Find where the given text appears and provide that cell's center as (x, y) coordinate. 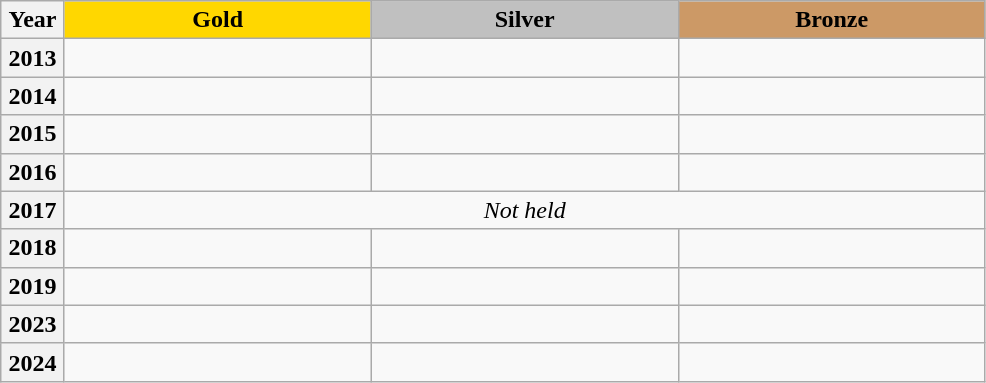
2015 (32, 134)
2019 (32, 286)
Not held (524, 210)
2014 (32, 96)
2017 (32, 210)
2013 (32, 58)
Gold (218, 20)
Bronze (832, 20)
2024 (32, 362)
Silver (524, 20)
2018 (32, 248)
2023 (32, 324)
2016 (32, 172)
Year (32, 20)
